Identify which cell holds the provided text, then report its (x, y) central coordinate. 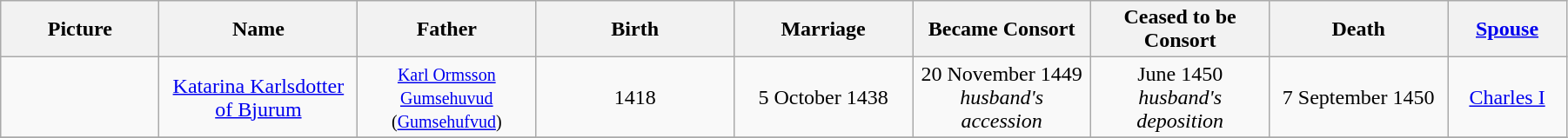
Ceased to be Consort (1180, 30)
Karl Ormsson Gumsehuvud(Gumsehufvud) (447, 97)
Father (447, 30)
Katarina Karlsdotter of Bjurum (258, 97)
Became Consort (1002, 30)
20 November 1449husband's accession (1002, 97)
Spouse (1507, 30)
June 1450husband's deposition (1180, 97)
Name (258, 30)
Birth (635, 30)
7 September 1450 (1359, 97)
Death (1359, 30)
Charles I (1507, 97)
5 October 1438 (823, 97)
Marriage (823, 30)
1418 (635, 97)
Picture (80, 30)
